Return (x, y) of the center of cell containing provided text 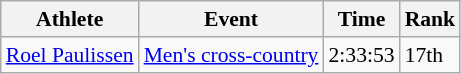
Men's cross-country (232, 55)
Time (361, 19)
Rank (430, 19)
Roel Paulissen (70, 55)
Athlete (70, 19)
Event (232, 19)
2:33:53 (361, 55)
17th (430, 55)
